Return the [X, Y] coordinate for the center point of the cell that contains the specified text.  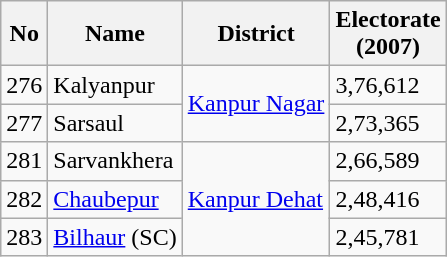
No [24, 34]
277 [24, 123]
Kanpur Dehat [256, 199]
Chaubepur [115, 199]
Electorate(2007) [388, 34]
2,66,589 [388, 161]
281 [24, 161]
276 [24, 85]
2,45,781 [388, 237]
Bilhaur (SC) [115, 237]
Sarvankhera [115, 161]
Name [115, 34]
District [256, 34]
283 [24, 237]
2,48,416 [388, 199]
Sarsaul [115, 123]
Kalyanpur [115, 85]
2,73,365 [388, 123]
3,76,612 [388, 85]
Kanpur Nagar [256, 104]
282 [24, 199]
